Scan for the cell matching the given text and deliver its (x, y) coordinate at center. 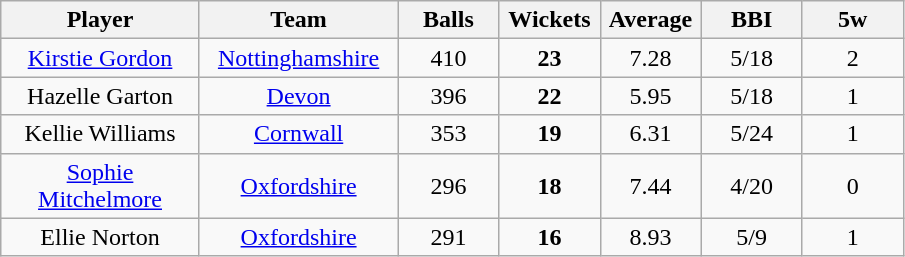
4/20 (752, 186)
Devon (298, 96)
Wickets (550, 20)
Hazelle Garton (100, 96)
5.95 (650, 96)
6.31 (650, 134)
296 (448, 186)
5w (852, 20)
23 (550, 58)
291 (448, 237)
7.28 (650, 58)
7.44 (650, 186)
Kirstie Gordon (100, 58)
396 (448, 96)
Player (100, 20)
19 (550, 134)
8.93 (650, 237)
Nottinghamshire (298, 58)
Ellie Norton (100, 237)
410 (448, 58)
Average (650, 20)
Kellie Williams (100, 134)
Cornwall (298, 134)
5/9 (752, 237)
Sophie Mitchelmore (100, 186)
353 (448, 134)
BBI (752, 20)
0 (852, 186)
Team (298, 20)
Balls (448, 20)
2 (852, 58)
16 (550, 237)
18 (550, 186)
5/24 (752, 134)
22 (550, 96)
